Determine the [x, y] coordinate at the center of the cell enclosing the given text.  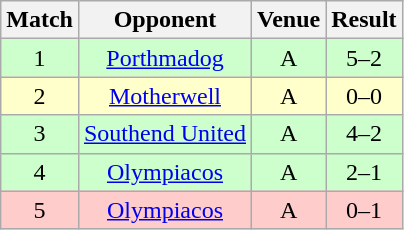
Venue [289, 20]
Opponent [164, 20]
3 [40, 134]
Motherwell [164, 96]
0–1 [364, 210]
4 [40, 172]
5–2 [364, 58]
Result [364, 20]
1 [40, 58]
5 [40, 210]
0–0 [364, 96]
Porthmadog [164, 58]
2 [40, 96]
2–1 [364, 172]
4–2 [364, 134]
Match [40, 20]
Southend United [164, 134]
